Provide the (x, y) coordinate of the cell's center where the given text is located.  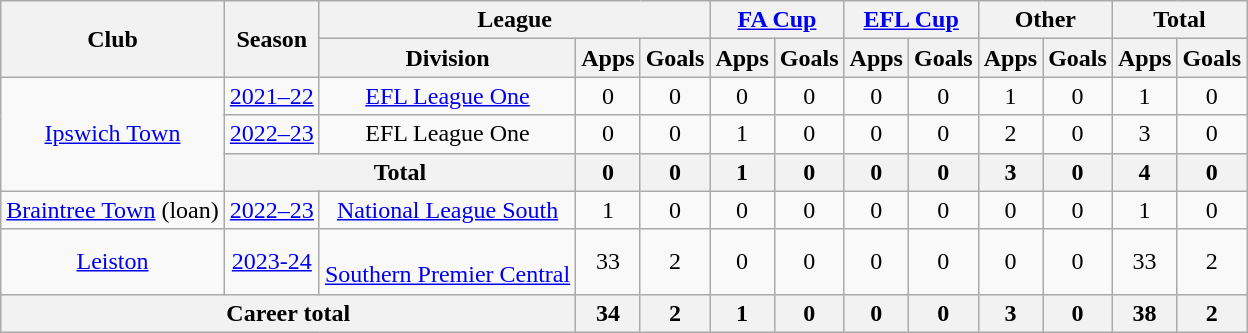
Braintree Town (loan) (113, 210)
FA Cup (777, 20)
Club (113, 39)
2023-24 (272, 262)
Career total (288, 313)
Other (1045, 20)
Season (272, 39)
4 (1144, 172)
2021–22 (272, 96)
Ipswich Town (113, 134)
Southern Premier Central (447, 262)
Leiston (113, 262)
EFL Cup (911, 20)
League (514, 20)
38 (1144, 313)
National League South (447, 210)
34 (608, 313)
Division (447, 58)
